From the cell containing the given text, extract its center point as (x, y) coordinate. 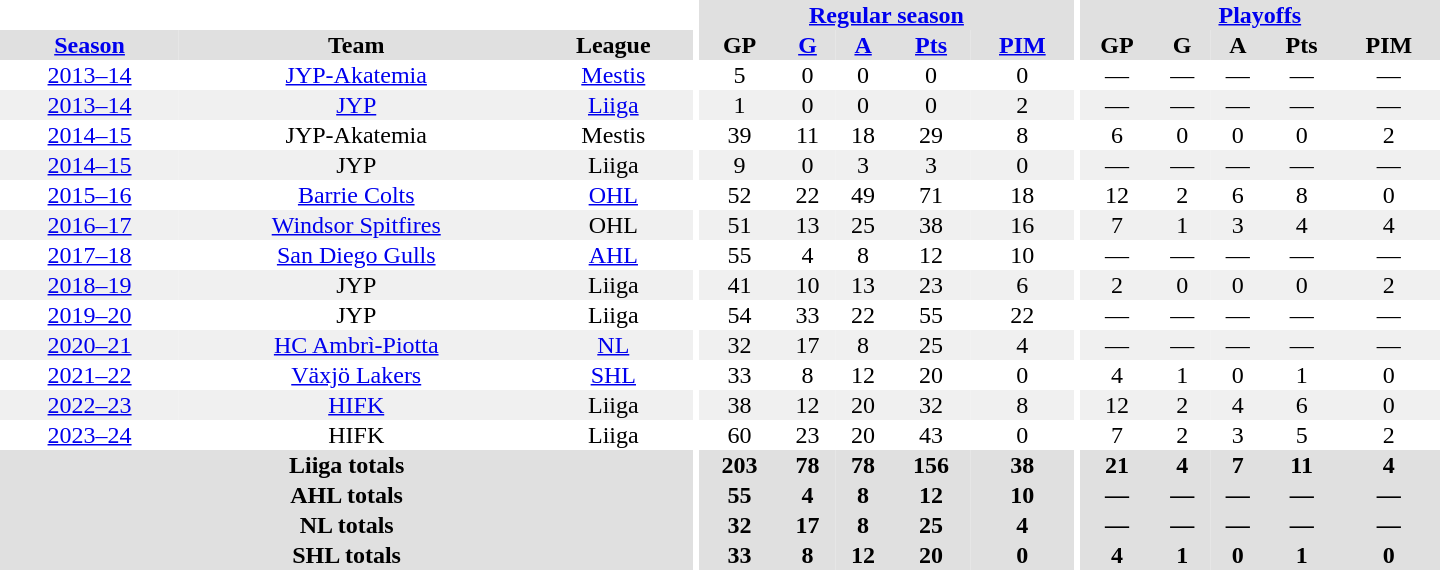
54 (739, 315)
2023–24 (90, 435)
NL totals (346, 525)
HC Ambrì-Piotta (356, 345)
203 (739, 465)
60 (739, 435)
2015–16 (90, 195)
2017–18 (90, 255)
16 (1022, 225)
2020–21 (90, 345)
2018–19 (90, 285)
9 (739, 165)
43 (931, 435)
49 (863, 195)
Växjö Lakers (356, 375)
SHL totals (346, 555)
League (613, 45)
NL (613, 345)
2019–20 (90, 315)
71 (931, 195)
41 (739, 285)
Liiga totals (346, 465)
SHL (613, 375)
AHL (613, 255)
Barrie Colts (356, 195)
Season (90, 45)
29 (931, 135)
51 (739, 225)
Playoffs (1260, 15)
52 (739, 195)
Regular season (886, 15)
AHL totals (346, 495)
2021–22 (90, 375)
2016–17 (90, 225)
156 (931, 465)
39 (739, 135)
2022–23 (90, 405)
Windsor Spitfires (356, 225)
San Diego Gulls (356, 255)
Team (356, 45)
21 (1118, 465)
